Detect which cell encompasses the target text, then output its [x, y] center coordinate. 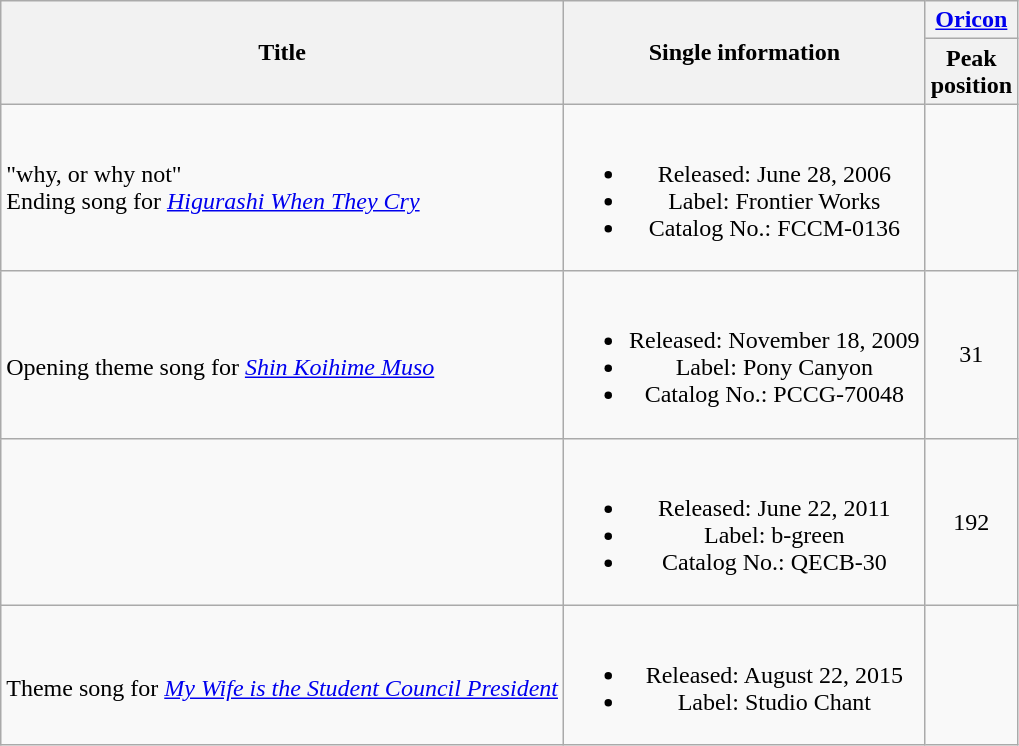
192 [971, 522]
Single information [744, 52]
31 [971, 354]
Released: June 28, 2006Label: Frontier WorksCatalog No.: FCCM-0136 [744, 188]
Released: August 22, 2015Label: Studio Chant [744, 675]
Released: November 18, 2009Label: Pony CanyonCatalog No.: PCCG-70048 [744, 354]
Peakposition [971, 72]
Oricon [971, 20]
"why, or why not"Ending song for Higurashi When They Cry [282, 188]
Opening theme song for Shin Koihime Muso [282, 354]
Title [282, 52]
Released: June 22, 2011Label: b-greenCatalog No.: QECB-30 [744, 522]
Theme song for My Wife is the Student Council President [282, 675]
